Output the (X, Y) coordinate of the center of the cell containing the given text.  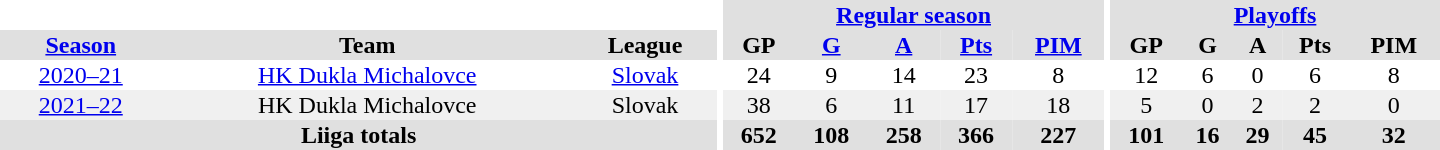
24 (759, 75)
29 (1258, 135)
12 (1146, 75)
2020–21 (81, 75)
17 (976, 105)
League (645, 45)
32 (1394, 135)
258 (903, 135)
Playoffs (1275, 15)
Regular season (914, 15)
9 (831, 75)
101 (1146, 135)
227 (1058, 135)
38 (759, 105)
Team (368, 45)
16 (1207, 135)
Season (81, 45)
23 (976, 75)
18 (1058, 105)
652 (759, 135)
14 (903, 75)
2021–22 (81, 105)
Liiga totals (358, 135)
366 (976, 135)
11 (903, 105)
108 (831, 135)
45 (1316, 135)
5 (1146, 105)
